Determine the [X, Y] coordinate at the center of the cell enclosing the given text.  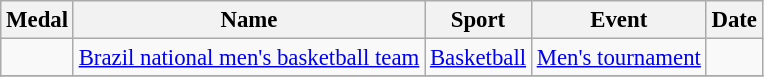
Brazil national men's basketball team [248, 58]
Event [618, 20]
Name [248, 20]
Men's tournament [618, 58]
Date [734, 20]
Medal [38, 20]
Sport [478, 20]
Basketball [478, 58]
